Determine the [x, y] coordinate at the center of the cell enclosing the given text.  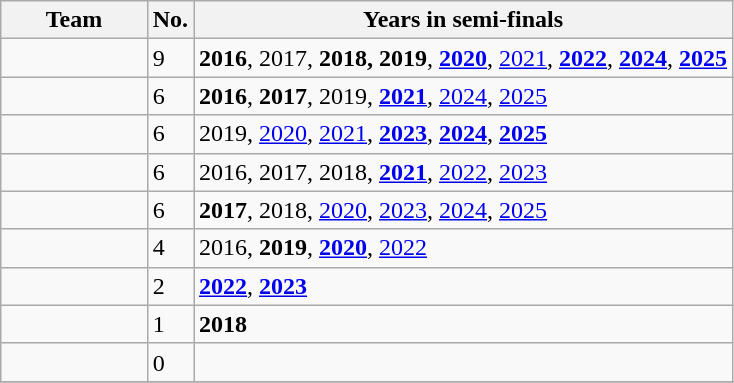
1 [170, 324]
Years in semi-finals [464, 20]
2016, 2017, 2018, 2019, 2020, 2021, 2022, 2024, 2025 [464, 58]
0 [170, 362]
2016, 2019, 2020, 2022 [464, 248]
No. [170, 20]
Team [74, 20]
2 [170, 286]
2016, 2017, 2018, 2021, 2022, 2023 [464, 172]
2016, 2017, 2019, 2021, 2024, 2025 [464, 96]
2019, 2020, 2021, 2023, 2024, 2025 [464, 134]
4 [170, 248]
9 [170, 58]
2017, 2018, 2020, 2023, 2024, 2025 [464, 210]
2018 [464, 324]
2022, 2023 [464, 286]
